Provide the (X, Y) coordinate of the cell's center where the given text is located.  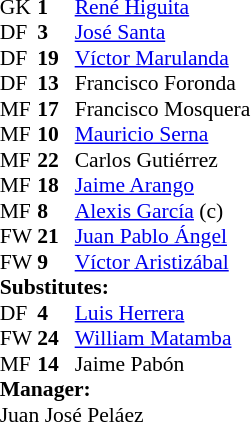
Víctor Marulanda (163, 58)
Víctor Aristizábal (163, 262)
13 (56, 83)
3 (56, 33)
Substitutes: (126, 287)
24 (56, 339)
14 (56, 364)
Mauricio Serna (163, 135)
19 (56, 58)
William Matamba (163, 339)
Luis Herrera (163, 313)
4 (56, 313)
Jaime Arango (163, 185)
Juan Pablo Ángel (163, 237)
Jaime Pabón (163, 364)
8 (56, 211)
Francisco Mosquera (163, 109)
Carlos Gutiérrez (163, 160)
Manager: (126, 389)
18 (56, 185)
17 (56, 109)
Francisco Foronda (163, 83)
21 (56, 237)
10 (56, 135)
9 (56, 262)
José Santa (163, 33)
Alexis García (c) (163, 211)
22 (56, 160)
